From the cell containing the given text, extract its center point as (x, y) coordinate. 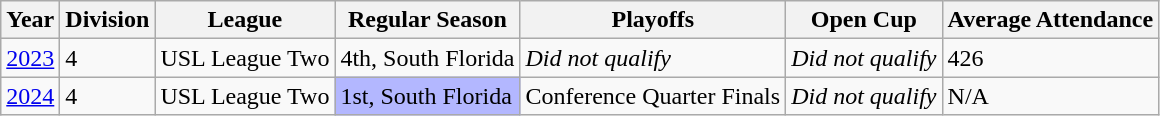
League (245, 20)
Regular Season (428, 20)
Playoffs (653, 20)
1st, South Florida (428, 96)
426 (1050, 58)
Conference Quarter Finals (653, 96)
2023 (30, 58)
N/A (1050, 96)
4th, South Florida (428, 58)
2024 (30, 96)
Division (108, 20)
Year (30, 20)
Open Cup (864, 20)
Average Attendance (1050, 20)
